Capture the cell that displays the provided text and extract its (X, Y) central coordinate. 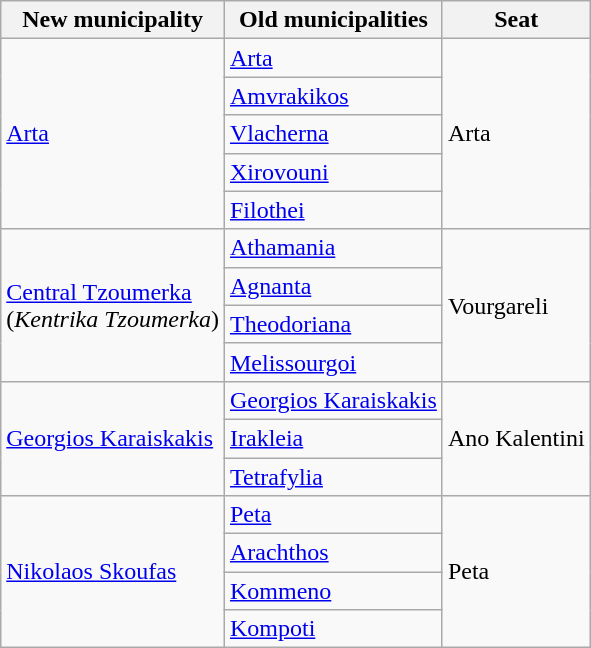
Irakleia (333, 438)
Ano Kalentini (516, 438)
Agnanta (333, 286)
Filothei (333, 210)
Xirovouni (333, 172)
Nikolaos Skoufas (113, 572)
Old municipalities (333, 20)
Melissourgoi (333, 362)
Central Tzoumerka (Kentrika Tzoumerka) (113, 305)
Amvrakikos (333, 96)
Arachthos (333, 553)
Seat (516, 20)
Theodoriana (333, 324)
New municipality (113, 20)
Kompoti (333, 629)
Tetrafylia (333, 477)
Vlacherna (333, 134)
Athamania (333, 248)
Vourgareli (516, 305)
Kommeno (333, 591)
